Scan for the cell matching the given text and deliver its [x, y] coordinate at center. 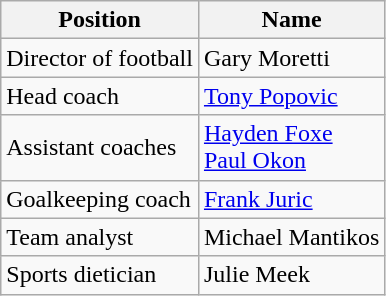
Tony Popovic [291, 96]
Julie Meek [291, 275]
Hayden Foxe Paul Okon [291, 148]
Position [100, 20]
Name [291, 20]
Director of football [100, 58]
Head coach [100, 96]
Michael Mantikos [291, 237]
Goalkeeping coach [100, 199]
Gary Moretti [291, 58]
Frank Juric [291, 199]
Assistant coaches [100, 148]
Team analyst [100, 237]
Sports dietician [100, 275]
